Extract the [x, y] coordinate from the center of the cell holding the provided text.  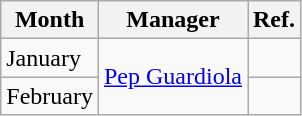
January [50, 58]
Ref. [274, 20]
February [50, 96]
Pep Guardiola [172, 77]
Month [50, 20]
Manager [172, 20]
